Scan for the cell matching the given text and deliver its [x, y] coordinate at center. 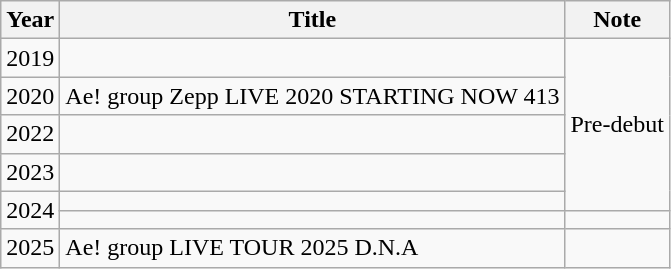
2019 [30, 58]
2024 [30, 210]
Ae! group LIVE TOUR 2025 D.N.A [312, 248]
Pre-debut [617, 124]
2022 [30, 134]
2020 [30, 96]
Ae! group Zepp LIVE 2020 STARTING NOW 413 [312, 96]
Year [30, 20]
Title [312, 20]
2023 [30, 172]
2025 [30, 248]
Note [617, 20]
